Find where the given text appears and provide that cell's center as (x, y) coordinate. 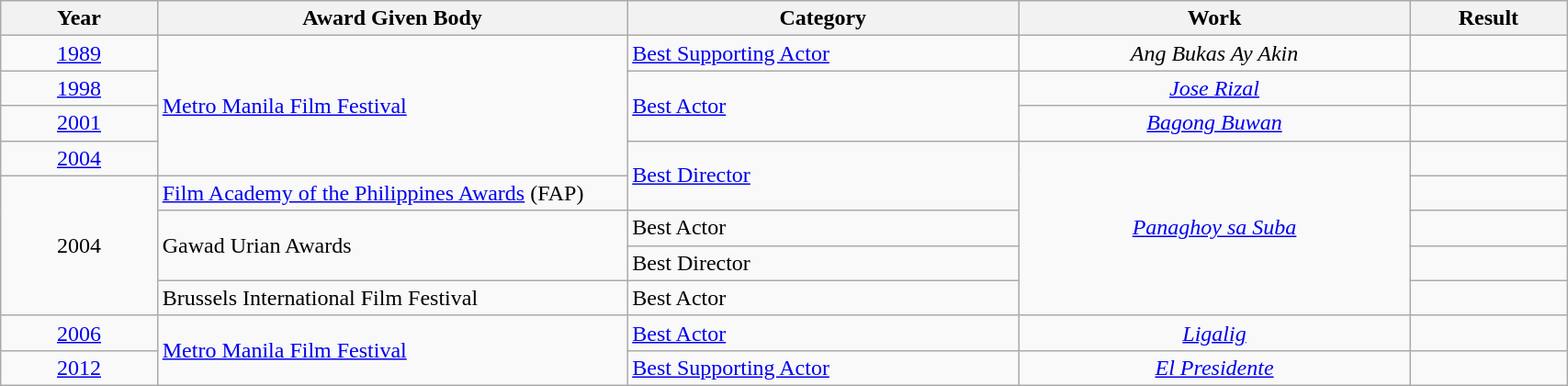
El Presidente (1214, 368)
Result (1488, 18)
1998 (79, 88)
1989 (79, 53)
Bagong Buwan (1214, 123)
Film Academy of the Philippines Awards (FAP) (391, 193)
Category (823, 18)
Award Given Body (391, 18)
Year (79, 18)
Ang Bukas Ay Akin (1214, 53)
2006 (79, 333)
2001 (79, 123)
Work (1214, 18)
Jose Rizal (1214, 88)
Gawad Urian Awards (391, 245)
2012 (79, 368)
Brussels International Film Festival (391, 298)
Ligalig (1214, 333)
Panaghoy sa Suba (1214, 228)
